Locate the cell with the specified text and output its [X, Y] center coordinate. 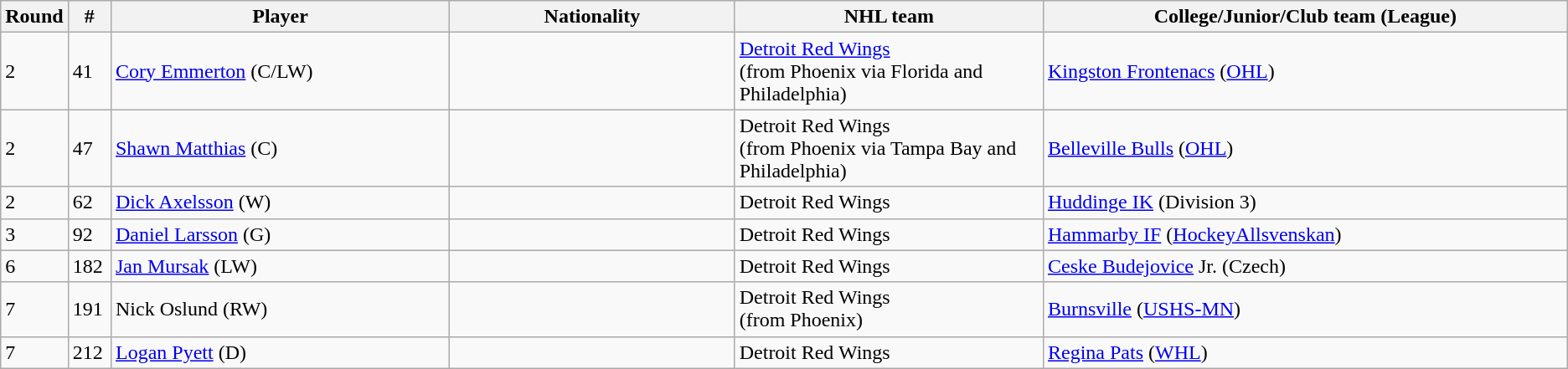
Ceske Budejovice Jr. (Czech) [1305, 266]
Nationality [593, 17]
Nick Oslund (RW) [280, 310]
Dick Axelsson (W) [280, 202]
41 [89, 71]
182 [89, 266]
Player [280, 17]
191 [89, 310]
Hammarby IF (HockeyAllsvenskan) [1305, 234]
Regina Pats (WHL) [1305, 352]
Huddinge IK (Division 3) [1305, 202]
Round [34, 17]
92 [89, 234]
# [89, 17]
Detroit Red Wings (from Phoenix via Florida and Philadelphia) [889, 71]
Daniel Larsson (G) [280, 234]
Kingston Frontenacs (OHL) [1305, 71]
Logan Pyett (D) [280, 352]
212 [89, 352]
Burnsville (USHS-MN) [1305, 310]
62 [89, 202]
Belleville Bulls (OHL) [1305, 148]
Detroit Red Wings (from Phoenix via Tampa Bay and Philadelphia) [889, 148]
6 [34, 266]
NHL team [889, 17]
Jan Mursak (LW) [280, 266]
Cory Emmerton (C/LW) [280, 71]
Detroit Red Wings (from Phoenix) [889, 310]
47 [89, 148]
Shawn Matthias (C) [280, 148]
3 [34, 234]
College/Junior/Club team (League) [1305, 17]
